Search for the cell housing the specified text and yield its [x, y] center coordinate. 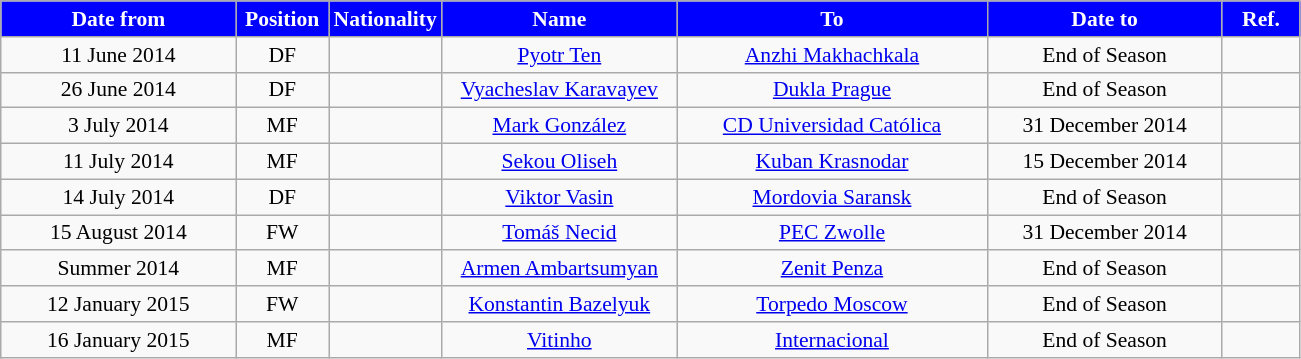
Ref. [1261, 19]
12 January 2015 [118, 304]
Mordovia Saransk [832, 197]
16 January 2015 [118, 340]
Nationality [384, 19]
Konstantin Bazelyuk [560, 304]
Anzhi Makhachkala [832, 55]
11 July 2014 [118, 162]
Mark González [560, 126]
PEC Zwolle [832, 233]
Name [560, 19]
15 August 2014 [118, 233]
Kuban Krasnodar [832, 162]
15 December 2014 [1104, 162]
14 July 2014 [118, 197]
Dukla Prague [832, 90]
Vitinho [560, 340]
11 June 2014 [118, 55]
CD Universidad Católica [832, 126]
Date from [118, 19]
Date to [1104, 19]
3 July 2014 [118, 126]
To [832, 19]
Pyotr Ten [560, 55]
Viktor Vasin [560, 197]
Zenit Penza [832, 269]
Summer 2014 [118, 269]
Position [282, 19]
Tomáš Necid [560, 233]
Armen Ambartsumyan [560, 269]
Sekou Oliseh [560, 162]
Vyacheslav Karavayev [560, 90]
Internacional [832, 340]
26 June 2014 [118, 90]
Torpedo Moscow [832, 304]
